Detect which cell encompasses the target text, then output its [X, Y] center coordinate. 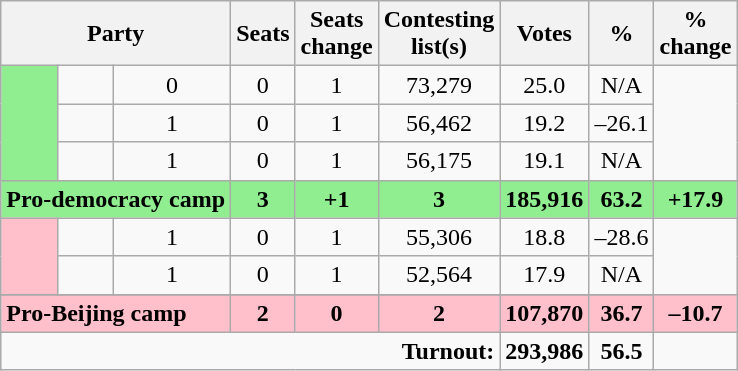
+17.9 [696, 199]
19.1 [544, 161]
293,986 [544, 351]
17.9 [544, 275]
–28.6 [622, 237]
56,462 [439, 123]
52,564 [439, 275]
+1 [336, 199]
Pro-democracy camp [116, 199]
25.0 [544, 85]
–26.1 [622, 123]
107,870 [544, 313]
185,916 [544, 199]
Votes [544, 34]
Party [116, 34]
Contestinglist(s) [439, 34]
%change [696, 34]
% [622, 34]
18.8 [544, 237]
55,306 [439, 237]
36.7 [622, 313]
56,175 [439, 161]
Seatschange [336, 34]
73,279 [439, 85]
Turnout: [250, 351]
Pro-Beijing camp [116, 313]
Seats [263, 34]
19.2 [544, 123]
56.5 [622, 351]
63.2 [622, 199]
–10.7 [696, 313]
